Capture the cell that displays the provided text and extract its [X, Y] central coordinate. 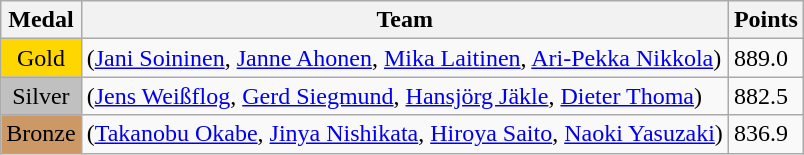
Points [766, 20]
889.0 [766, 58]
882.5 [766, 96]
(Takanobu Okabe, Jinya Nishikata, Hiroya Saito, Naoki Yasuzaki) [404, 134]
Gold [41, 58]
(Jani Soininen, Janne Ahonen, Mika Laitinen, Ari-Pekka Nikkola) [404, 58]
Bronze [41, 134]
836.9 [766, 134]
Team [404, 20]
(Jens Weißflog, Gerd Siegmund, Hansjörg Jäkle, Dieter Thoma) [404, 96]
Silver [41, 96]
Medal [41, 20]
